Determine the [x, y] coordinate at the center of the cell enclosing the given text.  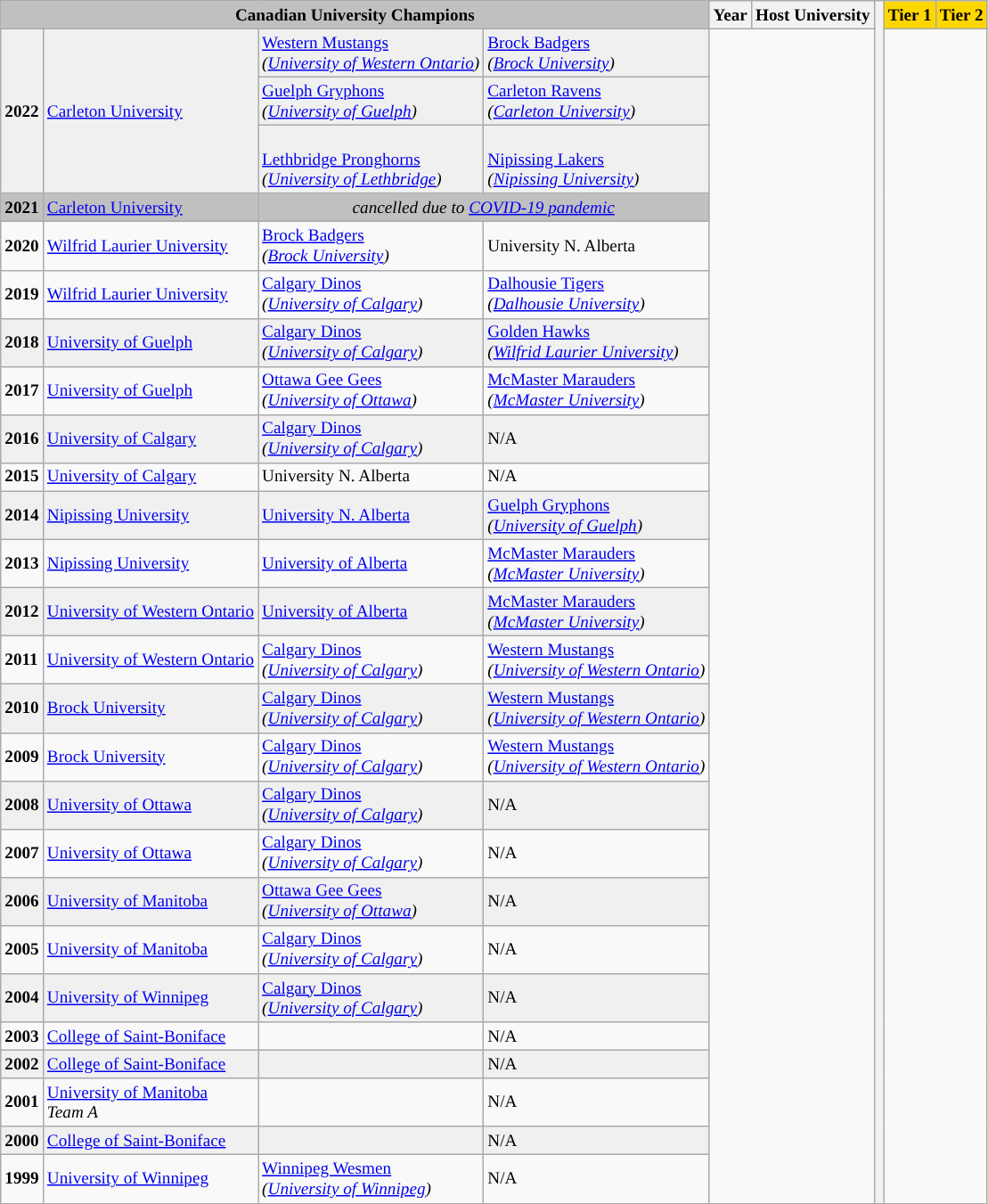
Canadian University Champions [355, 15]
2001 [22, 1102]
Tier 1 [910, 15]
2004 [22, 997]
2021 [22, 208]
2019 [22, 294]
2014 [22, 515]
2022 [22, 111]
2006 [22, 901]
2003 [22, 1036]
1999 [22, 1179]
2012 [22, 611]
2013 [22, 563]
2018 [22, 342]
Dalhousie Tigers(Dalhousie University) [597, 294]
Tier 2 [961, 15]
2011 [22, 660]
2017 [22, 390]
Year [731, 15]
Host University [812, 15]
Golden Hawks(Wilfrid Laurier University) [597, 342]
2015 [22, 477]
2005 [22, 949]
2010 [22, 708]
2009 [22, 757]
2000 [22, 1141]
Winnipeg Wesmen(University of Winnipeg) [371, 1179]
Nipissing Lakers(Nipissing University) [597, 159]
2008 [22, 805]
University of ManitobaTeam A [150, 1102]
2007 [22, 853]
2020 [22, 246]
Carleton Ravens(Carleton University) [597, 101]
2016 [22, 438]
Lethbridge Pronghorns(University of Lethbridge) [371, 159]
2002 [22, 1064]
cancelled due to COVID-19 pandemic [484, 208]
